Locate the cell with the specified text and output its [X, Y] center coordinate. 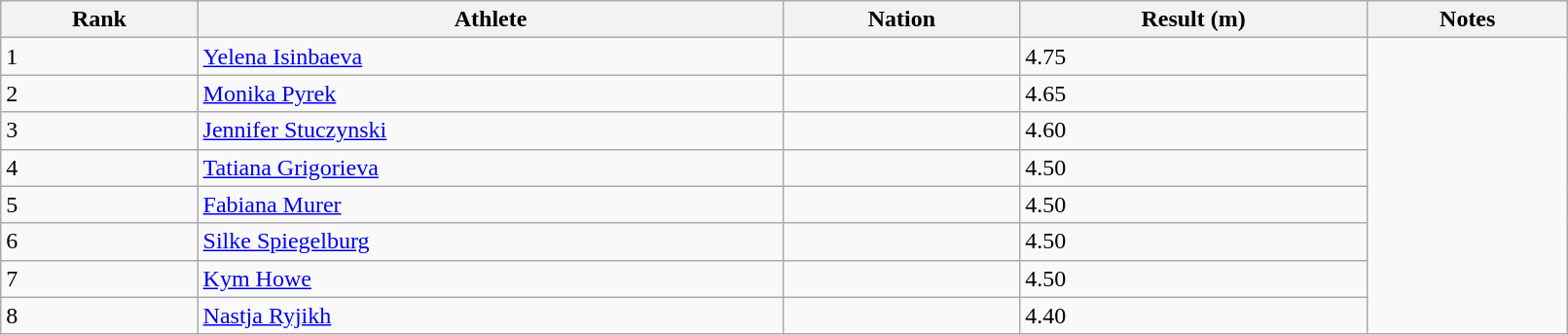
2 [99, 93]
Rank [99, 19]
4.60 [1193, 130]
8 [99, 316]
Yelena Isinbaeva [491, 56]
Tatiana Grigorieva [491, 167]
Silke Spiegelburg [491, 242]
Jennifer Stuczynski [491, 130]
Notes [1468, 19]
Kym Howe [491, 279]
4.75 [1193, 56]
4.65 [1193, 93]
Athlete [491, 19]
6 [99, 242]
3 [99, 130]
7 [99, 279]
4 [99, 167]
Nastja Ryjikh [491, 316]
Fabiana Murer [491, 205]
Monika Pyrek [491, 93]
4.40 [1193, 316]
1 [99, 56]
Nation [901, 19]
Result (m) [1193, 19]
5 [99, 205]
